Output the [X, Y] coordinate of the center of the cell containing the given text.  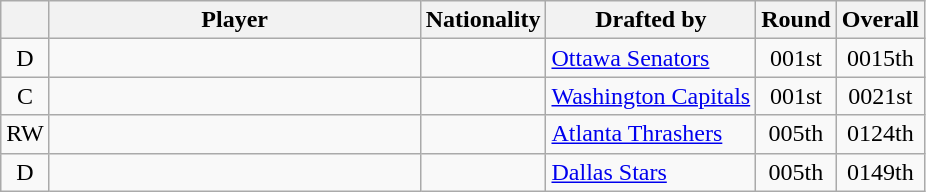
0149th [880, 172]
Player [234, 20]
Overall [880, 20]
Dallas Stars [651, 172]
0021st [880, 96]
Round [796, 20]
Washington Capitals [651, 96]
Drafted by [651, 20]
Ottawa Senators [651, 58]
0015th [880, 58]
Nationality [483, 20]
C [25, 96]
0124th [880, 134]
Atlanta Thrashers [651, 134]
RW [25, 134]
